Search for the cell housing the specified text and yield its (X, Y) center coordinate. 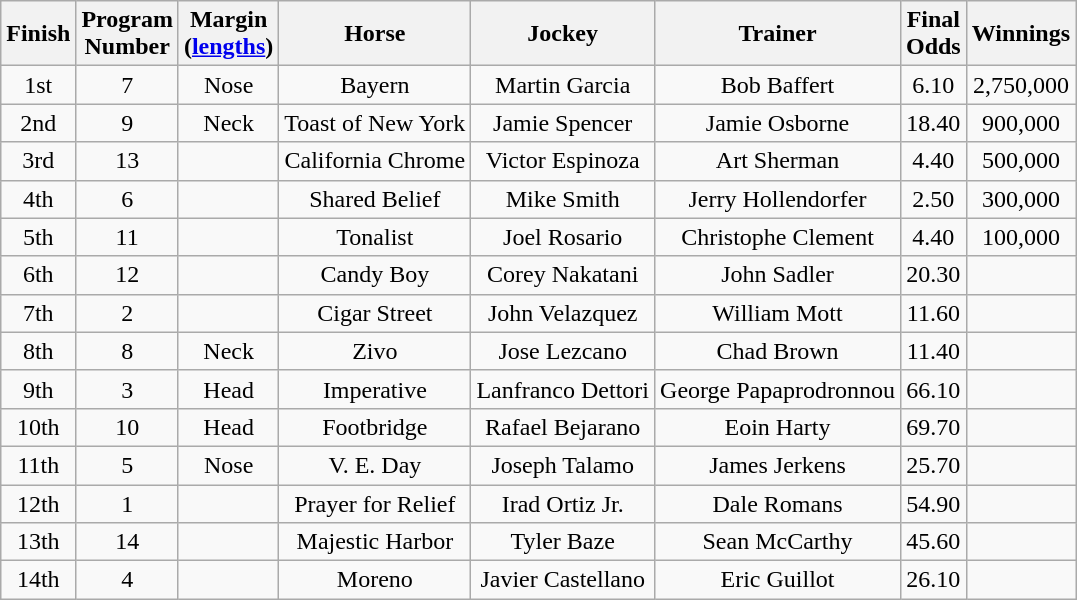
13 (128, 161)
Candy Boy (375, 275)
10th (38, 427)
Irad Ortiz Jr. (563, 503)
George Papaprodronnou (778, 389)
Dale Romans (778, 503)
Cigar Street (375, 313)
Eoin Harty (778, 427)
2,750,000 (1020, 85)
25.70 (933, 465)
7 (128, 85)
Art Sherman (778, 161)
2 (128, 313)
9th (38, 389)
100,000 (1020, 237)
12 (128, 275)
Joel Rosario (563, 237)
66.10 (933, 389)
FinalOdds (933, 34)
James Jerkens (778, 465)
Jockey (563, 34)
Moreno (375, 580)
3 (128, 389)
Winnings (1020, 34)
Toast of New York (375, 123)
11 (128, 237)
ProgramNumber (128, 34)
26.10 (933, 580)
Eric Guillot (778, 580)
Shared Belief (375, 199)
6.10 (933, 85)
California Chrome (375, 161)
13th (38, 542)
Jamie Spencer (563, 123)
1 (128, 503)
14th (38, 580)
5 (128, 465)
Corey Nakatani (563, 275)
Finish (38, 34)
20.30 (933, 275)
1st (38, 85)
69.70 (933, 427)
12th (38, 503)
Margin(lengths) (228, 34)
Horse (375, 34)
7th (38, 313)
6th (38, 275)
Tyler Baze (563, 542)
8th (38, 351)
Christophe Clement (778, 237)
9 (128, 123)
Victor Espinoza (563, 161)
45.60 (933, 542)
11.40 (933, 351)
Bob Baffert (778, 85)
5th (38, 237)
Sean McCarthy (778, 542)
Jerry Hollendorfer (778, 199)
Jamie Osborne (778, 123)
Prayer for Relief (375, 503)
Javier Castellano (563, 580)
Jose Lezcano (563, 351)
3rd (38, 161)
900,000 (1020, 123)
11th (38, 465)
4 (128, 580)
4th (38, 199)
2nd (38, 123)
Rafael Bejarano (563, 427)
300,000 (1020, 199)
Footbridge (375, 427)
18.40 (933, 123)
500,000 (1020, 161)
8 (128, 351)
2.50 (933, 199)
V. E. Day (375, 465)
John Sadler (778, 275)
11.60 (933, 313)
Bayern (375, 85)
William Mott (778, 313)
Tonalist (375, 237)
6 (128, 199)
Imperative (375, 389)
10 (128, 427)
54.90 (933, 503)
Joseph Talamo (563, 465)
14 (128, 542)
Zivo (375, 351)
Majestic Harbor (375, 542)
John Velazquez (563, 313)
Trainer (778, 34)
Mike Smith (563, 199)
Chad Brown (778, 351)
Martin Garcia (563, 85)
Lanfranco Dettori (563, 389)
